Scan for the cell matching the given text and deliver its [X, Y] coordinate at center. 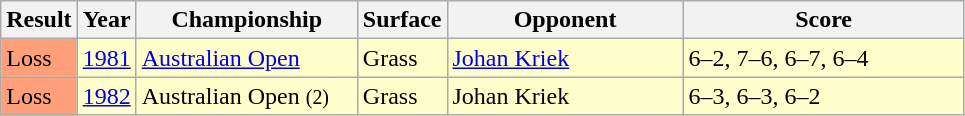
Championship [246, 20]
6–2, 7–6, 6–7, 6–4 [824, 58]
1981 [106, 58]
1982 [106, 96]
Australian Open (2) [246, 96]
Australian Open [246, 58]
6–3, 6–3, 6–2 [824, 96]
Opponent [565, 20]
Year [106, 20]
Score [824, 20]
Result [39, 20]
Surface [402, 20]
